From the cell containing the given text, extract its center point as (x, y) coordinate. 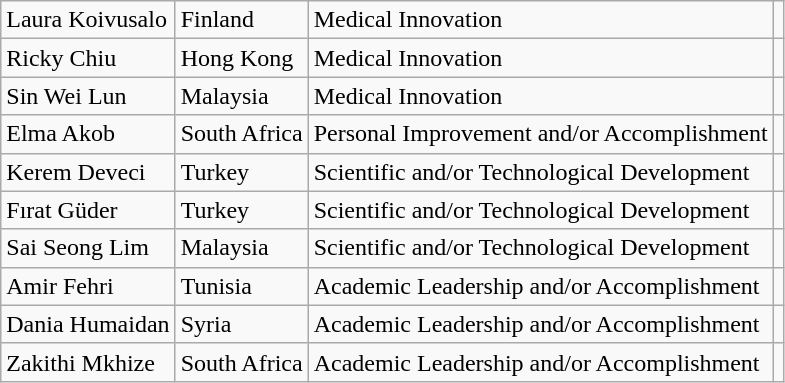
Zakithi Mkhize (88, 362)
Hong Kong (242, 58)
Amir Fehri (88, 286)
Elma Akob (88, 134)
Sai Seong Lim (88, 248)
Ricky Chiu (88, 58)
Sin Wei Lun (88, 96)
Personal Improvement and/or Accomplishment (540, 134)
Kerem Deveci (88, 172)
Dania Humaidan (88, 324)
Finland (242, 20)
Tunisia (242, 286)
Fırat Güder (88, 210)
Syria (242, 324)
Laura Koivusalo (88, 20)
